Detect which cell encompasses the target text, then output its (x, y) center coordinate. 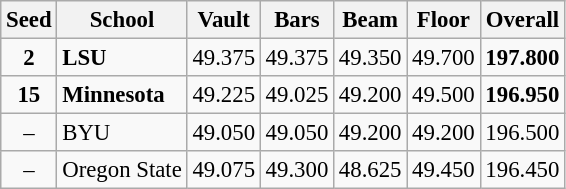
Oregon State (122, 170)
196.950 (522, 95)
Vault (224, 20)
Bars (296, 20)
49.300 (296, 170)
196.500 (522, 133)
49.350 (370, 58)
School (122, 20)
Minnesota (122, 95)
2 (29, 58)
49.075 (224, 170)
49.225 (224, 95)
49.500 (444, 95)
Beam (370, 20)
197.800 (522, 58)
48.625 (370, 170)
196.450 (522, 170)
Seed (29, 20)
15 (29, 95)
49.025 (296, 95)
Floor (444, 20)
LSU (122, 58)
BYU (122, 133)
Overall (522, 20)
49.700 (444, 58)
49.450 (444, 170)
